Scan for the cell matching the given text and deliver its (X, Y) coordinate at center. 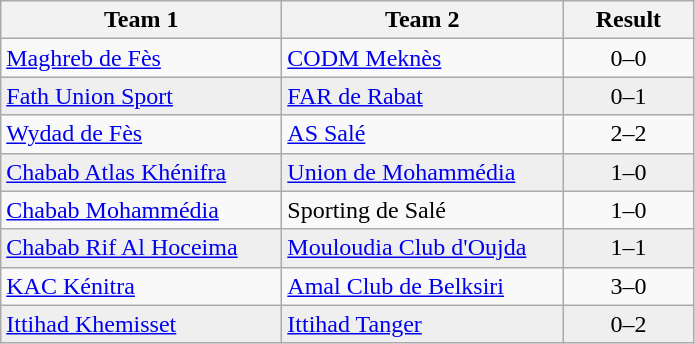
0–2 (628, 324)
0–1 (628, 96)
Union de Mohammédia (422, 172)
Ittihad Tanger (422, 324)
Wydad de Fès (142, 134)
Amal Club de Belksiri (422, 286)
Chabab Mohammédia (142, 210)
Chabab Rif Al Hoceima (142, 248)
1–1 (628, 248)
CODM Meknès (422, 58)
Mouloudia Club d'Oujda (422, 248)
Ittihad Khemisset (142, 324)
Result (628, 20)
KAC Kénitra (142, 286)
Maghreb de Fès (142, 58)
FAR de Rabat (422, 96)
Team 1 (142, 20)
Team 2 (422, 20)
Fath Union Sport (142, 96)
Sporting de Salé (422, 210)
3–0 (628, 286)
0–0 (628, 58)
AS Salé (422, 134)
2–2 (628, 134)
Chabab Atlas Khénifra (142, 172)
